Pinpoint the cell where the given text exists, returning its [X, Y] midpoint coordinate. 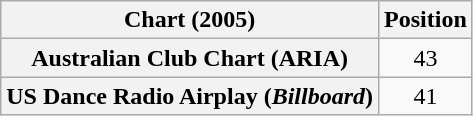
Australian Club Chart (ARIA) [190, 58]
43 [426, 58]
Position [426, 20]
Chart (2005) [190, 20]
US Dance Radio Airplay (Billboard) [190, 96]
41 [426, 96]
